For the text-containing cell, return its midpoint in (x, y) coordinate format. 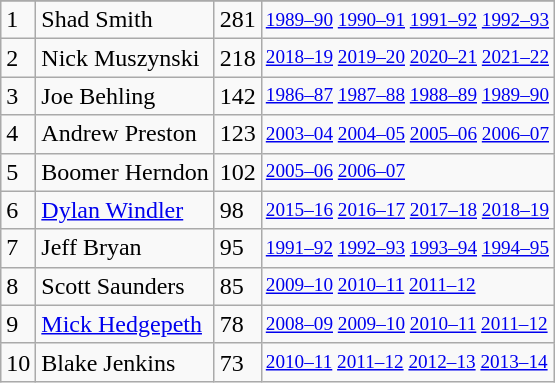
2003–04 2004–05 2005–06 2006–07 (407, 134)
2018–19 2019–20 2020–21 2021–22 (407, 58)
95 (238, 248)
2015–16 2016–17 2017–18 2018–19 (407, 210)
281 (238, 20)
Shad Smith (125, 20)
2008–09 2009–10 2010–11 2011–12 (407, 324)
Nick Muszynski (125, 58)
6 (18, 210)
4 (18, 134)
73 (238, 362)
1989–90 1990–91 1991–92 1992–93 (407, 20)
Dylan Windler (125, 210)
8 (18, 286)
9 (18, 324)
2005–06 2006–07 (407, 172)
Boomer Herndon (125, 172)
Scott Saunders (125, 286)
Blake Jenkins (125, 362)
2 (18, 58)
1991–92 1992–93 1993–94 1994–95 (407, 248)
123 (238, 134)
2009–10 2010–11 2011–12 (407, 286)
102 (238, 172)
1986–87 1987–88 1988–89 1989–90 (407, 96)
2010–11 2011–12 2012–13 2013–14 (407, 362)
Mick Hedgepeth (125, 324)
78 (238, 324)
218 (238, 58)
7 (18, 248)
142 (238, 96)
1 (18, 20)
10 (18, 362)
3 (18, 96)
85 (238, 286)
5 (18, 172)
Joe Behling (125, 96)
Jeff Bryan (125, 248)
98 (238, 210)
Andrew Preston (125, 134)
